Identify which cell holds the provided text, then report its [X, Y] central coordinate. 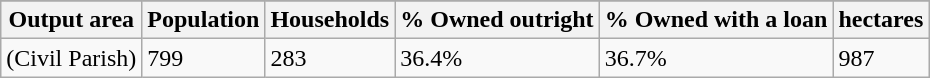
36.7% [716, 58]
(Civil Parish) [72, 58]
Population [204, 20]
% Owned outright [497, 20]
Output area [72, 20]
799 [204, 58]
987 [881, 58]
hectares [881, 20]
Households [330, 20]
% Owned with a loan [716, 20]
36.4% [497, 58]
283 [330, 58]
